Output the (x, y) coordinate of the center of the cell containing the given text.  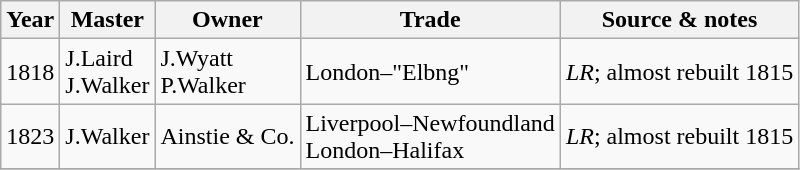
1818 (30, 72)
Source & notes (679, 20)
J.Walker (108, 136)
Liverpool–NewfoundlandLondon–Halifax (430, 136)
Ainstie & Co. (228, 136)
Year (30, 20)
J.LairdJ.Walker (108, 72)
Master (108, 20)
London–"Elbng" (430, 72)
1823 (30, 136)
J.WyattP.Walker (228, 72)
Trade (430, 20)
Owner (228, 20)
